Search for the cell housing the specified text and yield its [X, Y] center coordinate. 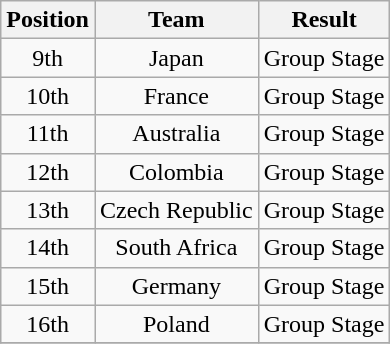
Japan [176, 58]
11th [48, 134]
13th [48, 210]
Position [48, 20]
Result [324, 20]
Poland [176, 324]
South Africa [176, 248]
10th [48, 96]
14th [48, 248]
Germany [176, 286]
12th [48, 172]
Australia [176, 134]
16th [48, 324]
15th [48, 286]
France [176, 96]
9th [48, 58]
Team [176, 20]
Czech Republic [176, 210]
Colombia [176, 172]
